Locate the cell with the specified text and output its (X, Y) center coordinate. 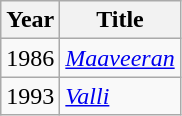
1993 (30, 96)
Valli (120, 96)
1986 (30, 58)
Maaveeran (120, 58)
Title (120, 20)
Year (30, 20)
